Pinpoint the cell where the given text exists, returning its (X, Y) midpoint coordinate. 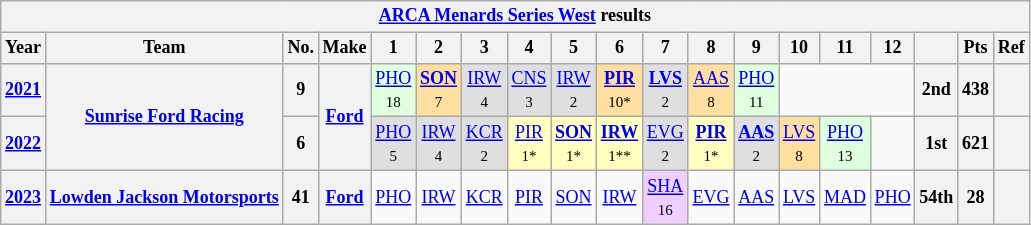
54th (936, 197)
LVS (800, 197)
4 (529, 48)
Year (24, 48)
1st (936, 144)
7 (665, 48)
41 (300, 197)
PIR10* (619, 90)
Sunrise Ford Racing (164, 116)
2021 (24, 90)
2023 (24, 197)
SON7 (439, 90)
PHO13 (846, 144)
SHA16 (665, 197)
KCR2 (484, 144)
11 (846, 48)
EVG (711, 197)
PHO18 (394, 90)
Make (344, 48)
PIR (529, 197)
12 (892, 48)
621 (976, 144)
PHO11 (756, 90)
1 (394, 48)
LVS8 (800, 144)
8 (711, 48)
IRW1** (619, 144)
AAS (756, 197)
28 (976, 197)
EVG2 (665, 144)
3 (484, 48)
5 (574, 48)
Pts (976, 48)
CNS3 (529, 90)
AAS8 (711, 90)
10 (800, 48)
Team (164, 48)
2022 (24, 144)
IRW2 (574, 90)
LVS2 (665, 90)
PHO5 (394, 144)
Lowden Jackson Motorsports (164, 197)
438 (976, 90)
2 (439, 48)
SON1* (574, 144)
Ref (1011, 48)
MAD (846, 197)
ARCA Menards Series West results (515, 16)
SON (574, 197)
No. (300, 48)
AAS2 (756, 144)
2nd (936, 90)
KCR (484, 197)
